Return (X, Y) of the center of cell containing provided text 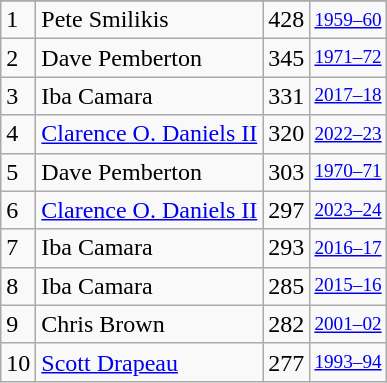
2 (18, 58)
297 (286, 210)
2016–17 (348, 248)
282 (286, 324)
320 (286, 134)
285 (286, 286)
2022–23 (348, 134)
10 (18, 362)
277 (286, 362)
1971–72 (348, 58)
8 (18, 286)
9 (18, 324)
2001–02 (348, 324)
345 (286, 58)
5 (18, 172)
4 (18, 134)
428 (286, 20)
7 (18, 248)
1 (18, 20)
1993–94 (348, 362)
Pete Smilikis (150, 20)
3 (18, 96)
Chris Brown (150, 324)
2015–16 (348, 286)
1970–71 (348, 172)
1959–60 (348, 20)
331 (286, 96)
303 (286, 172)
2023–24 (348, 210)
6 (18, 210)
2017–18 (348, 96)
293 (286, 248)
Scott Drapeau (150, 362)
